Provide the [X, Y] coordinate of the cell's center where the given text is located.  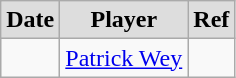
Date [30, 20]
Patrick Wey [124, 58]
Ref [212, 20]
Player [124, 20]
